Capture the cell that displays the provided text and extract its [x, y] central coordinate. 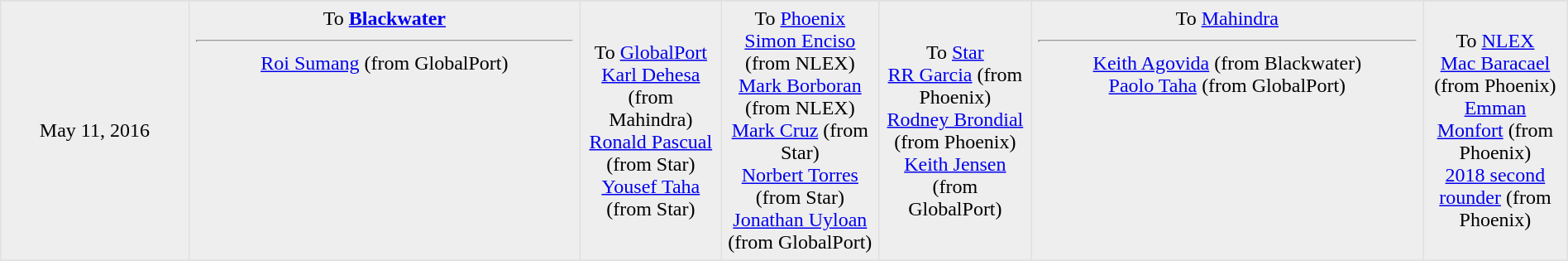
To BlackwaterRoi Sumang (from GlobalPort) [385, 131]
May 11, 2016 [94, 131]
To GlobalPortKarl Dehesa (from Mahindra)Ronald Pascual (from Star)Yousef Taha (from Star) [651, 131]
To StarRR Garcia (from Phoenix)Rodney Brondial (from Phoenix)Keith Jensen (from GlobalPort) [955, 131]
To MahindraKeith Agovida (from Blackwater)Paolo Taha (from GlobalPort) [1227, 131]
To NLEXMac Baracael (from Phoenix)Emman Monfort (from Phoenix)2018 second rounder (from Phoenix) [1495, 131]
To PhoenixSimon Enciso (from NLEX)Mark Borboran (from NLEX)Mark Cruz (from Star)Norbert Torres (from Star)Jonathan Uyloan (from GlobalPort) [801, 131]
